Identify which cell holds the provided text, then report its [X, Y] central coordinate. 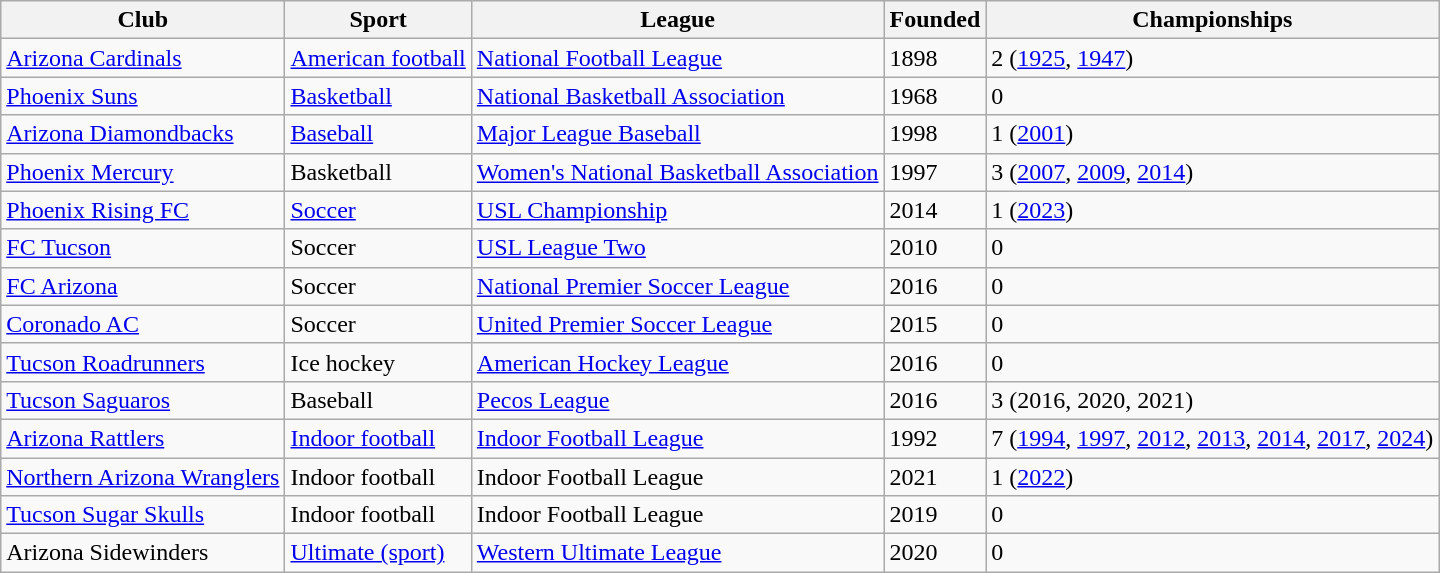
Women's National Basketball Association [678, 172]
2021 [935, 477]
7 (1994, 1997, 2012, 2013, 2014, 2017, 2024) [1212, 438]
Pecos League [678, 400]
1992 [935, 438]
Ice hockey [378, 362]
2010 [935, 248]
Arizona Cardinals [143, 58]
Tucson Sugar Skulls [143, 515]
Ultimate (sport) [378, 553]
FC Tucson [143, 248]
American Hockey League [678, 362]
National Basketball Association [678, 96]
1 (2001) [1212, 134]
Tucson Roadrunners [143, 362]
Coronado AC [143, 324]
Arizona Rattlers [143, 438]
1 (2023) [1212, 210]
3 (2007, 2009, 2014) [1212, 172]
League [678, 20]
Northern Arizona Wranglers [143, 477]
1968 [935, 96]
National Football League [678, 58]
1998 [935, 134]
Phoenix Mercury [143, 172]
Sport [378, 20]
American football [378, 58]
Phoenix Suns [143, 96]
Arizona Sidewinders [143, 553]
2020 [935, 553]
2 (1925, 1947) [1212, 58]
USL Championship [678, 210]
Club [143, 20]
Founded [935, 20]
Tucson Saguaros [143, 400]
1898 [935, 58]
2014 [935, 210]
3 (2016, 2020, 2021) [1212, 400]
United Premier Soccer League [678, 324]
National Premier Soccer League [678, 286]
1997 [935, 172]
2019 [935, 515]
Western Ultimate League [678, 553]
2015 [935, 324]
Phoenix Rising FC [143, 210]
1 (2022) [1212, 477]
Championships [1212, 20]
FC Arizona [143, 286]
Arizona Diamondbacks [143, 134]
Major League Baseball [678, 134]
USL League Two [678, 248]
